Scan for the cell matching the given text and deliver its [X, Y] coordinate at center. 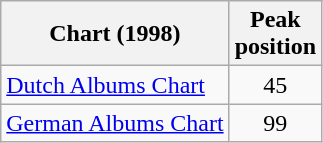
Chart (1998) [115, 34]
German Albums Chart [115, 123]
Peakposition [275, 34]
Dutch Albums Chart [115, 85]
99 [275, 123]
45 [275, 85]
